Detect which cell encompasses the target text, then output its [X, Y] center coordinate. 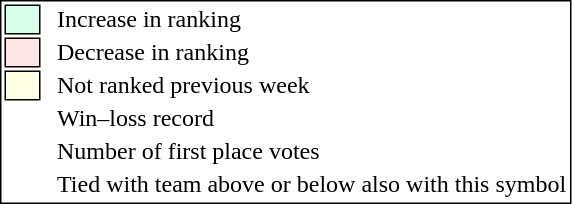
Win–loss record [312, 119]
Tied with team above or below also with this symbol [312, 185]
Number of first place votes [312, 151]
Decrease in ranking [312, 53]
Not ranked previous week [312, 85]
Increase in ranking [312, 19]
